Pinpoint the cell where the given text exists, returning its [x, y] midpoint coordinate. 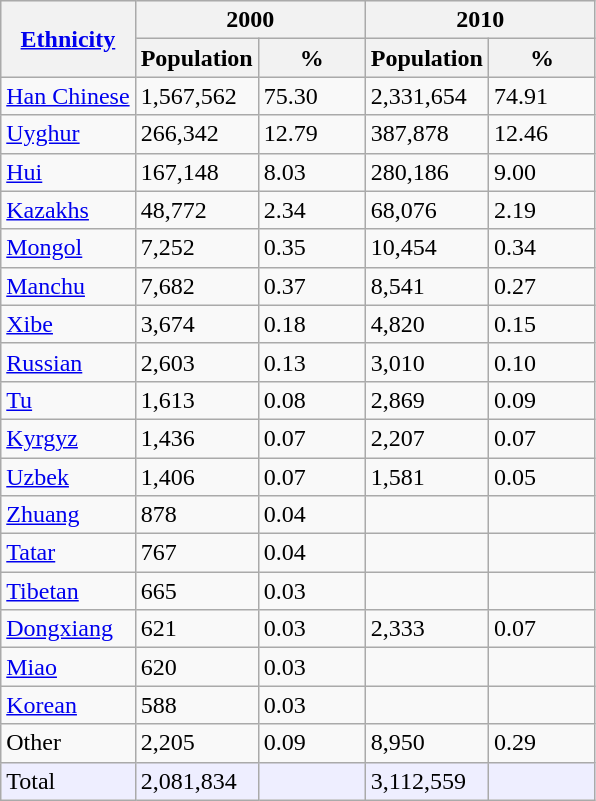
Dongxiang [68, 629]
0.08 [312, 400]
2,081,834 [196, 781]
280,186 [426, 172]
Russian [68, 362]
Uzbek [68, 477]
Kazakhs [68, 210]
9.00 [542, 172]
621 [196, 629]
2,603 [196, 362]
Other [68, 743]
1,436 [196, 438]
68,076 [426, 210]
665 [196, 591]
0.05 [542, 477]
Zhuang [68, 515]
2,331,654 [426, 96]
10,454 [426, 248]
0.29 [542, 743]
767 [196, 553]
1,613 [196, 400]
0.27 [542, 286]
Tatar [68, 553]
Han Chinese [68, 96]
Korean [68, 705]
0.13 [312, 362]
1,581 [426, 477]
Xibe [68, 324]
Manchu [68, 286]
7,252 [196, 248]
588 [196, 705]
2.34 [312, 210]
2,333 [426, 629]
12.46 [542, 134]
Ethnicity [68, 39]
8,541 [426, 286]
2000 [250, 20]
8,950 [426, 743]
2.19 [542, 210]
387,878 [426, 134]
Uyghur [68, 134]
Hui [68, 172]
48,772 [196, 210]
7,682 [196, 286]
Tibetan [68, 591]
0.37 [312, 286]
620 [196, 667]
0.15 [542, 324]
Mongol [68, 248]
74.91 [542, 96]
2010 [480, 20]
0.18 [312, 324]
12.79 [312, 134]
75.30 [312, 96]
3,010 [426, 362]
2,869 [426, 400]
167,148 [196, 172]
3,112,559 [426, 781]
266,342 [196, 134]
Tu [68, 400]
1,406 [196, 477]
4,820 [426, 324]
Kyrgyz [68, 438]
3,674 [196, 324]
878 [196, 515]
2,205 [196, 743]
Miao [68, 667]
0.34 [542, 248]
0.10 [542, 362]
1,567,562 [196, 96]
2,207 [426, 438]
8.03 [312, 172]
0.35 [312, 248]
Total [68, 781]
